For the text-containing cell, return its midpoint in (X, Y) coordinate format. 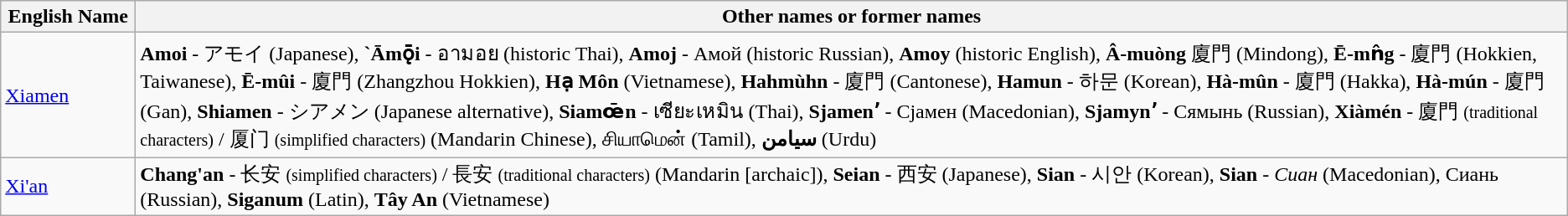
Xiamen (69, 95)
Other names or former names (851, 17)
English Name (69, 17)
Xi'an (69, 187)
